Pinpoint the cell where the given text exists, returning its (x, y) midpoint coordinate. 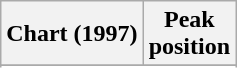
Chart (1997) (72, 34)
Peakposition (189, 34)
